Locate the cell with the specified text and output its (X, Y) center coordinate. 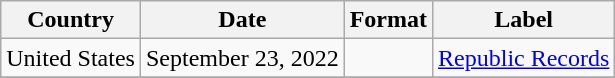
Format (388, 20)
Country (71, 20)
Republic Records (524, 58)
Date (242, 20)
United States (71, 58)
Label (524, 20)
September 23, 2022 (242, 58)
